Capture the cell that displays the provided text and extract its [x, y] central coordinate. 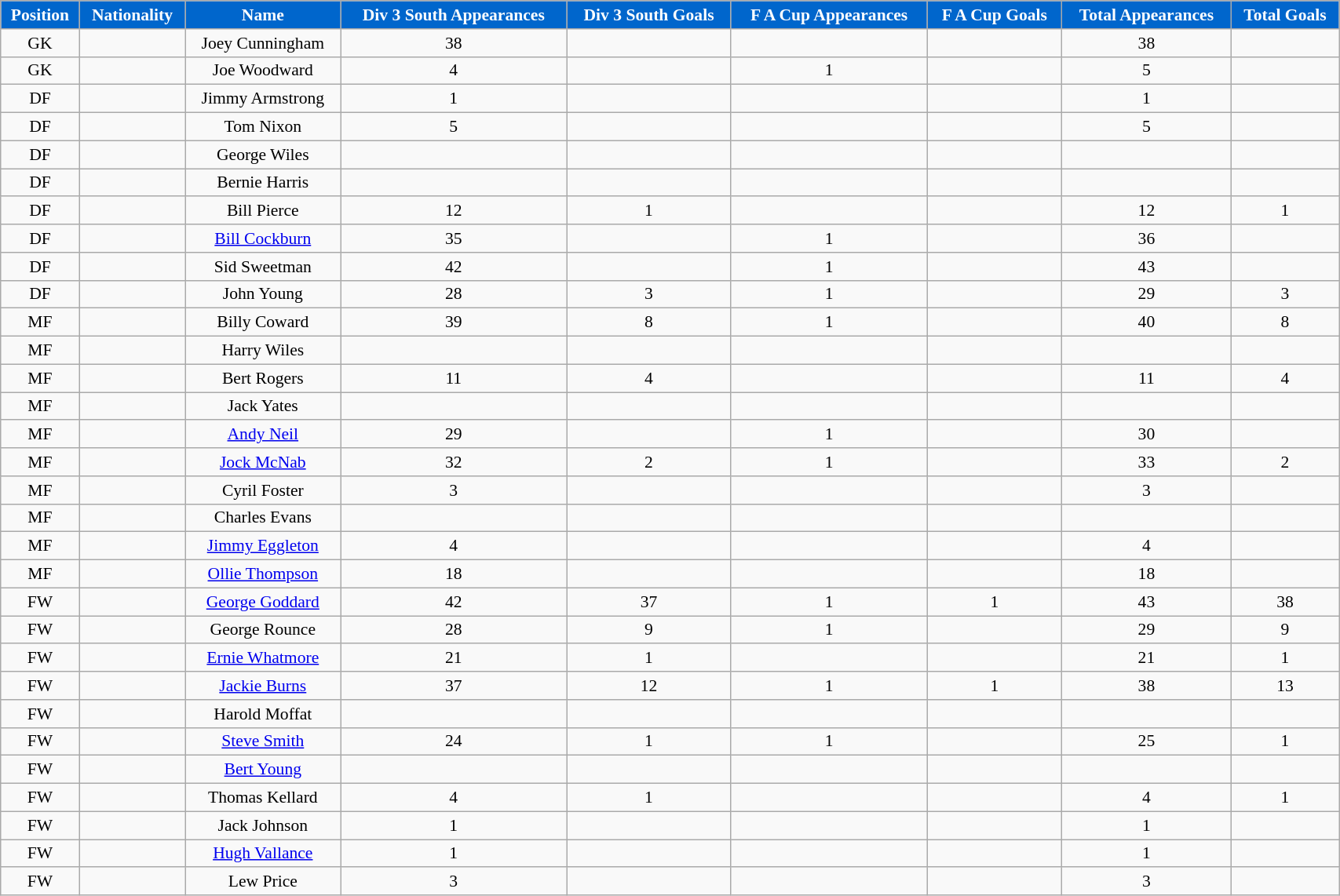
Bill Pierce [263, 211]
Jimmy Armstrong [263, 99]
Andy Neil [263, 435]
Div 3 South Goals [649, 15]
40 [1147, 322]
Charles Evans [263, 518]
Bert Young [263, 770]
F A Cup Appearances [829, 15]
Total Goals [1284, 15]
25 [1147, 741]
George Goddard [263, 602]
Lew Price [263, 882]
Jock McNab [263, 462]
30 [1147, 435]
Jackie Burns [263, 686]
Ollie Thompson [263, 574]
Sid Sweetman [263, 267]
Joey Cunningham [263, 43]
Jack Yates [263, 406]
Nationality [132, 15]
Tom Nixon [263, 127]
Hugh Vallance [263, 854]
Thomas Kellard [263, 798]
Bert Rogers [263, 378]
George Rounce [263, 630]
Div 3 South Appearances [454, 15]
13 [1284, 686]
Name [263, 15]
Steve Smith [263, 741]
Harry Wiles [263, 351]
George Wiles [263, 155]
Total Appearances [1147, 15]
Billy Coward [263, 322]
35 [454, 239]
Bill Cockburn [263, 239]
Ernie Whatmore [263, 658]
John Young [263, 294]
Harold Moffat [263, 714]
32 [454, 462]
36 [1147, 239]
Bernie Harris [263, 183]
33 [1147, 462]
24 [454, 741]
Jack Johnson [263, 825]
Cyril Foster [263, 490]
Jimmy Eggleton [263, 546]
Position [40, 15]
Joe Woodward [263, 71]
F A Cup Goals [994, 15]
39 [454, 322]
